Extract the [x, y] coordinate from the center of the cell holding the provided text.  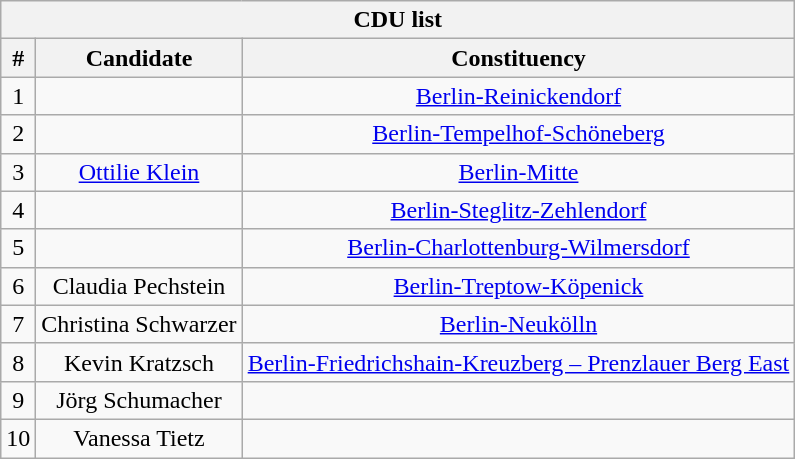
Berlin-Friedrichshain-Kreuzberg – Prenzlauer Berg East [518, 362]
2 [18, 134]
Berlin-Reinickendorf [518, 96]
Kevin Kratzsch [139, 362]
5 [18, 248]
Berlin-Mitte [518, 172]
10 [18, 438]
Berlin-Treptow-Köpenick [518, 286]
9 [18, 400]
Berlin-Neukölln [518, 324]
1 [18, 96]
Candidate [139, 58]
6 [18, 286]
Berlin-Charlottenburg-Wilmersdorf [518, 248]
7 [18, 324]
CDU list [398, 20]
Jörg Schumacher [139, 400]
Constituency [518, 58]
# [18, 58]
Ottilie Klein [139, 172]
Christina Schwarzer [139, 324]
3 [18, 172]
8 [18, 362]
Berlin-Tempelhof-Schöneberg [518, 134]
Vanessa Tietz [139, 438]
4 [18, 210]
Berlin-Steglitz-Zehlendorf [518, 210]
Claudia Pechstein [139, 286]
